Return the (x, y) coordinate for the center point of the cell that contains the specified text.  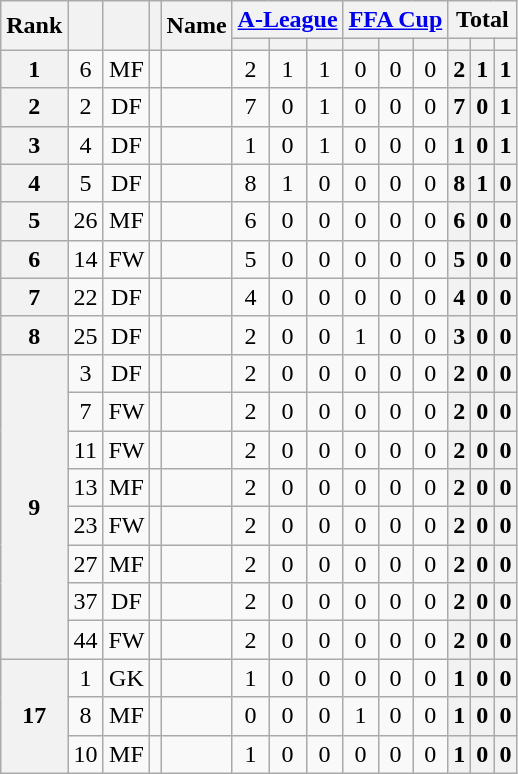
44 (86, 640)
26 (86, 221)
9 (34, 506)
GK (126, 678)
13 (86, 488)
Rank (34, 26)
27 (86, 564)
23 (86, 526)
22 (86, 297)
25 (86, 335)
A-League (288, 20)
37 (86, 602)
14 (86, 259)
17 (34, 716)
11 (86, 449)
FFA Cup (396, 20)
Total (482, 20)
Name (196, 26)
10 (86, 754)
